Capture the cell that displays the provided text and extract its (X, Y) central coordinate. 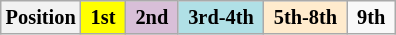
1st (104, 17)
9th (371, 17)
Position (41, 17)
2nd (152, 17)
3rd-4th (221, 17)
5th-8th (306, 17)
